Determine the [x, y] coordinate at the center of the cell enclosing the given text.  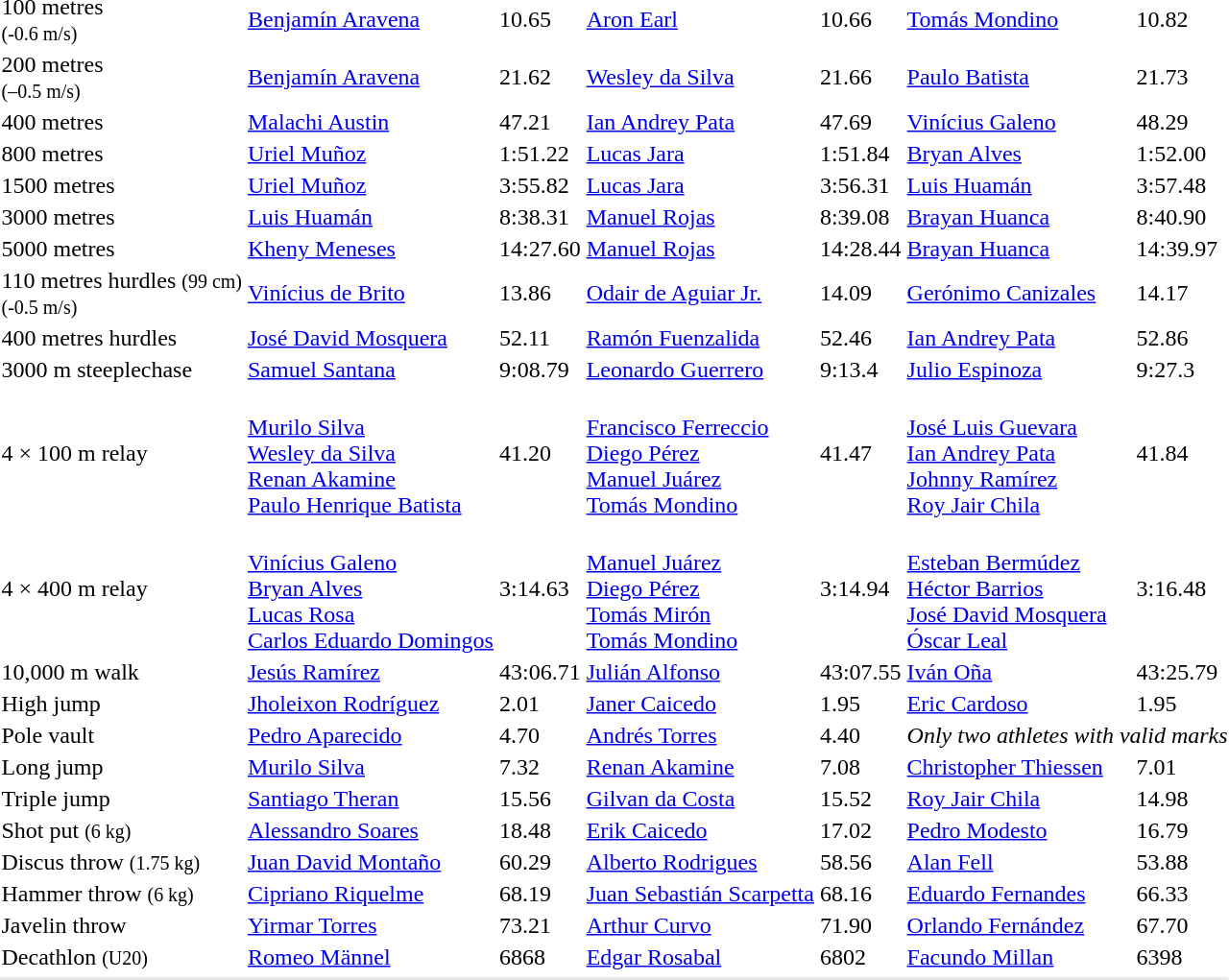
Roy Jair Chila [1019, 799]
47.69 [860, 122]
Juan David Montaño [371, 862]
1:51.22 [540, 154]
66.33 [1182, 894]
21.66 [860, 77]
8:39.08 [860, 217]
Discus throw (1.75 kg) [121, 862]
4.70 [540, 735]
52.46 [860, 338]
Christopher Thiessen [1019, 767]
Kheny Meneses [371, 249]
13.86 [540, 294]
Murilo Silva [371, 767]
43:06.71 [540, 672]
Gerónimo Canizales [1019, 294]
Ramón Fuenzalida [700, 338]
8:38.31 [540, 217]
Leonardo Guerrero [700, 370]
6802 [860, 957]
15.56 [540, 799]
400 metres hurdles [121, 338]
21.62 [540, 77]
Manuel JuárezDiego PérezTomás MirónTomás Mondino [700, 588]
Eric Cardoso [1019, 704]
1:52.00 [1182, 154]
Vinícius de Brito [371, 294]
Francisco FerreccioDiego PérezManuel JuárezTomás Mondino [700, 453]
Malachi Austin [371, 122]
4 × 100 m relay [121, 453]
52.11 [540, 338]
Cipriano Riquelme [371, 894]
9:08.79 [540, 370]
68.16 [860, 894]
200 metres(–0.5 m/s) [121, 77]
60.29 [540, 862]
2.01 [540, 704]
48.29 [1182, 122]
7.08 [860, 767]
Gilvan da Costa [700, 799]
14:27.60 [540, 249]
58.56 [860, 862]
Erik Caicedo [700, 830]
Samuel Santana [371, 370]
14.17 [1182, 294]
Jholeixon Rodríguez [371, 704]
Long jump [121, 767]
Alberto Rodrigues [700, 862]
Romeo Männel [371, 957]
7.01 [1182, 767]
6868 [540, 957]
High jump [121, 704]
Arthur Curvo [700, 925]
Only two athletes with valid marks [1068, 735]
10,000 m walk [121, 672]
Alessandro Soares [371, 830]
Pedro Modesto [1019, 830]
Pedro Aparecido [371, 735]
7.32 [540, 767]
Murilo SilvaWesley da SilvaRenan AkaminePaulo Henrique Batista [371, 453]
5000 metres [121, 249]
Janer Caicedo [700, 704]
71.90 [860, 925]
Paulo Batista [1019, 77]
Renan Akamine [700, 767]
Edgar Rosabal [700, 957]
17.02 [860, 830]
68.19 [540, 894]
Eduardo Fernandes [1019, 894]
Santiago Theran [371, 799]
53.88 [1182, 862]
14.09 [860, 294]
3000 m steeplechase [121, 370]
Shot put (6 kg) [121, 830]
52.86 [1182, 338]
400 metres [121, 122]
Javelin throw [121, 925]
8:40.90 [1182, 217]
Jesús Ramírez [371, 672]
15.52 [860, 799]
Odair de Aguiar Jr. [700, 294]
Hammer throw (6 kg) [121, 894]
1500 metres [121, 185]
3:55.82 [540, 185]
Alan Fell [1019, 862]
José David Mosquera [371, 338]
18.48 [540, 830]
Juan Sebastián Scarpetta [700, 894]
9:27.3 [1182, 370]
41.20 [540, 453]
3000 metres [121, 217]
67.70 [1182, 925]
Iván Oña [1019, 672]
1:51.84 [860, 154]
3:56.31 [860, 185]
47.21 [540, 122]
Julio Espinoza [1019, 370]
Orlando Fernández [1019, 925]
110 metres hurdles (99 cm)(-0.5 m/s) [121, 294]
Triple jump [121, 799]
73.21 [540, 925]
Decathlon (U20) [121, 957]
41.47 [860, 453]
6398 [1182, 957]
4 × 400 m relay [121, 588]
Facundo Millan [1019, 957]
9:13.4 [860, 370]
Vinícius GalenoBryan AlvesLucas RosaCarlos Eduardo Domingos [371, 588]
14.98 [1182, 799]
16.79 [1182, 830]
14:28.44 [860, 249]
800 metres [121, 154]
Wesley da Silva [700, 77]
Pole vault [121, 735]
Vinícius Galeno [1019, 122]
Andrés Torres [700, 735]
43:25.79 [1182, 672]
Esteban BermúdezHéctor BarriosJosé David MosqueraÓscar Leal [1019, 588]
3:57.48 [1182, 185]
Bryan Alves [1019, 154]
3:14.94 [860, 588]
4.40 [860, 735]
43:07.55 [860, 672]
41.84 [1182, 453]
Benjamín Aravena [371, 77]
3:16.48 [1182, 588]
José Luis GuevaraIan Andrey PataJohnny RamírezRoy Jair Chila [1019, 453]
Yirmar Torres [371, 925]
14:39.97 [1182, 249]
3:14.63 [540, 588]
Julián Alfonso [700, 672]
21.73 [1182, 77]
